Provide the [X, Y] coordinate of the cell's center where the given text is located.  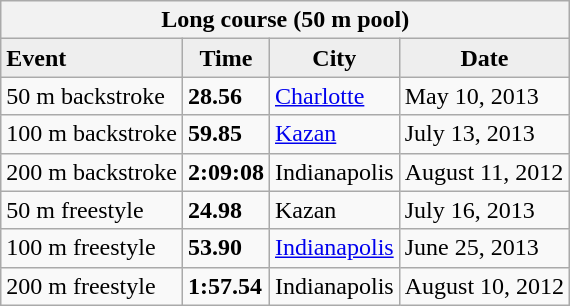
100 m freestyle [92, 248]
53.90 [226, 248]
50 m freestyle [92, 210]
July 16, 2013 [484, 210]
Time [226, 58]
1:57.54 [226, 286]
City [334, 58]
Date [484, 58]
Charlotte [334, 96]
Long course (50 m pool) [286, 20]
28.56 [226, 96]
50 m backstroke [92, 96]
100 m backstroke [92, 134]
Event [92, 58]
2:09:08 [226, 172]
200 m freestyle [92, 286]
July 13, 2013 [484, 134]
August 10, 2012 [484, 286]
200 m backstroke [92, 172]
59.85 [226, 134]
June 25, 2013 [484, 248]
May 10, 2013 [484, 96]
August 11, 2012 [484, 172]
24.98 [226, 210]
